Output the [x, y] coordinate of the center of the cell containing the given text.  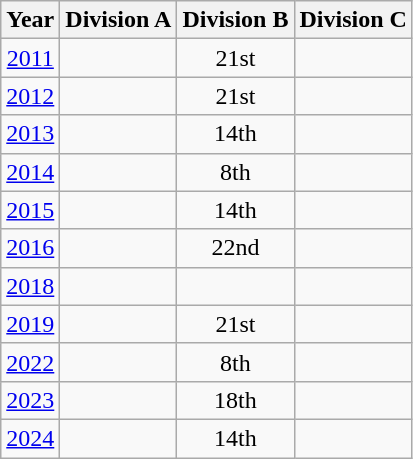
2024 [30, 438]
2015 [30, 210]
Division C [353, 20]
2023 [30, 400]
2012 [30, 96]
2018 [30, 286]
18th [236, 400]
2016 [30, 248]
2011 [30, 58]
22nd [236, 248]
Division B [236, 20]
2022 [30, 362]
2019 [30, 324]
Year [30, 20]
2013 [30, 134]
Division A [118, 20]
2014 [30, 172]
